From the cell containing the given text, extract its center point as (x, y) coordinate. 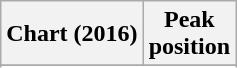
Chart (2016) (72, 34)
Peakposition (189, 34)
